Identify which cell holds the provided text, then report its (X, Y) central coordinate. 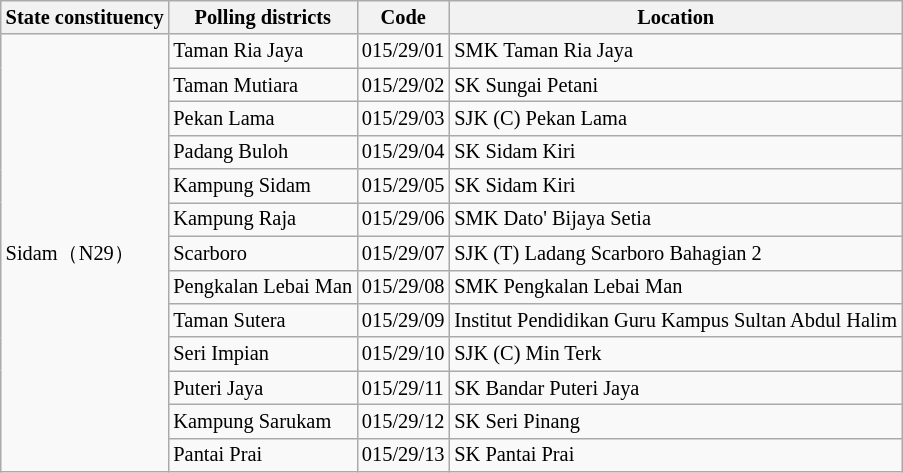
015/29/03 (403, 118)
015/29/11 (403, 388)
State constituency (85, 17)
Scarboro (262, 253)
Polling districts (262, 17)
Kampung Sarukam (262, 421)
015/29/06 (403, 219)
Taman Mutiara (262, 85)
Sidam（N29） (85, 253)
Pantai Prai (262, 455)
Institut Pendidikan Guru Kampus Sultan Abdul Halim (676, 320)
SMK Dato' Bijaya Setia (676, 219)
Taman Sutera (262, 320)
Puteri Jaya (262, 388)
015/29/09 (403, 320)
015/29/01 (403, 51)
Seri Impian (262, 354)
Pengkalan Lebai Man (262, 287)
SJK (C) Min Terk (676, 354)
Code (403, 17)
SJK (C) Pekan Lama (676, 118)
Kampung Sidam (262, 186)
015/29/08 (403, 287)
SMK Taman Ria Jaya (676, 51)
015/29/10 (403, 354)
015/29/07 (403, 253)
SK Seri Pinang (676, 421)
015/29/12 (403, 421)
SJK (T) Ladang Scarboro Bahagian 2 (676, 253)
Taman Ria Jaya (262, 51)
Pekan Lama (262, 118)
SMK Pengkalan Lebai Man (676, 287)
Padang Buloh (262, 152)
015/29/13 (403, 455)
SK Bandar Puteri Jaya (676, 388)
015/29/05 (403, 186)
015/29/02 (403, 85)
Kampung Raja (262, 219)
Location (676, 17)
SK Pantai Prai (676, 455)
SK Sungai Petani (676, 85)
015/29/04 (403, 152)
